Locate the cell with the specified text and output its [x, y] center coordinate. 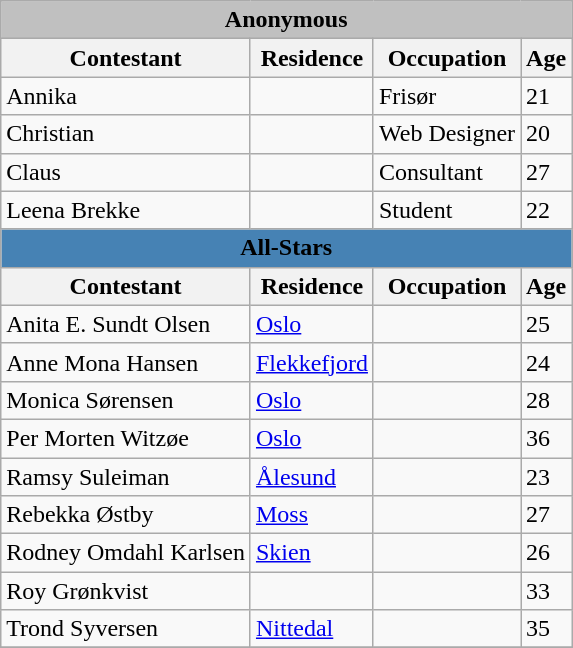
Skien [312, 553]
22 [546, 210]
Rodney Omdahl Karlsen [126, 553]
Monica Sørensen [126, 400]
All-Stars [286, 248]
35 [546, 629]
24 [546, 362]
28 [546, 400]
Per Morten Witzøe [126, 438]
Trond Syversen [126, 629]
Christian [126, 134]
Roy Grønkvist [126, 591]
20 [546, 134]
Rebekka Østby [126, 515]
Flekkefjord [312, 362]
Anonymous [286, 20]
Nittedal [312, 629]
Anita E. Sundt Olsen [126, 324]
Leena Brekke [126, 210]
23 [546, 477]
Annika [126, 96]
Consultant [446, 172]
Ramsy Suleiman [126, 477]
26 [546, 553]
Frisør [446, 96]
21 [546, 96]
Student [446, 210]
Claus [126, 172]
Moss [312, 515]
25 [546, 324]
33 [546, 591]
Ålesund [312, 477]
Anne Mona Hansen [126, 362]
Web Designer [446, 134]
36 [546, 438]
